Pinpoint the cell where the given text exists, returning its (X, Y) midpoint coordinate. 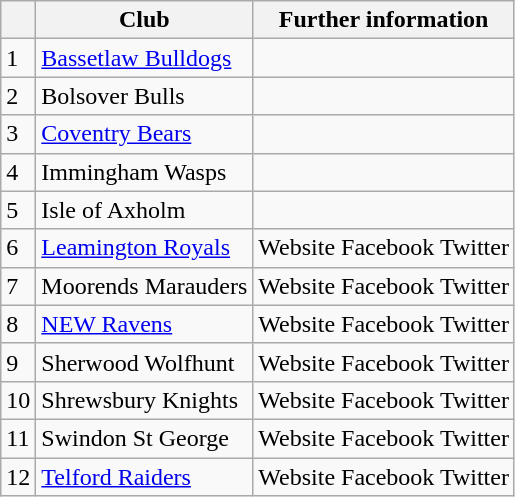
Club (144, 20)
Immingham Wasps (144, 172)
10 (18, 400)
Leamington Royals (144, 248)
Moorends Marauders (144, 286)
Isle of Axholm (144, 210)
6 (18, 248)
7 (18, 286)
8 (18, 324)
9 (18, 362)
5 (18, 210)
Coventry Bears (144, 134)
Further information (384, 20)
Bolsover Bulls (144, 96)
4 (18, 172)
1 (18, 58)
Telford Raiders (144, 477)
NEW Ravens (144, 324)
3 (18, 134)
Shrewsbury Knights (144, 400)
Sherwood Wolfhunt (144, 362)
Swindon St George (144, 438)
Bassetlaw Bulldogs (144, 58)
2 (18, 96)
12 (18, 477)
11 (18, 438)
